Identify which cell holds the provided text, then report its (x, y) central coordinate. 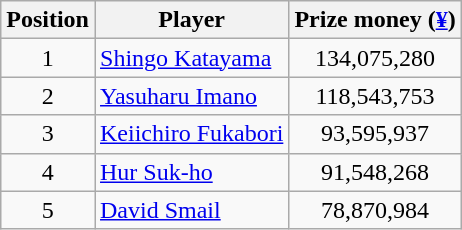
Yasuharu Imano (191, 96)
134,075,280 (375, 58)
Prize money (¥) (375, 20)
93,595,937 (375, 134)
1 (48, 58)
Position (48, 20)
3 (48, 134)
118,543,753 (375, 96)
Shingo Katayama (191, 58)
91,548,268 (375, 172)
Hur Suk-ho (191, 172)
Player (191, 20)
5 (48, 210)
Keiichiro Fukabori (191, 134)
78,870,984 (375, 210)
David Smail (191, 210)
2 (48, 96)
4 (48, 172)
